Provide the (x, y) coordinate of the cell's center where the given text is located.  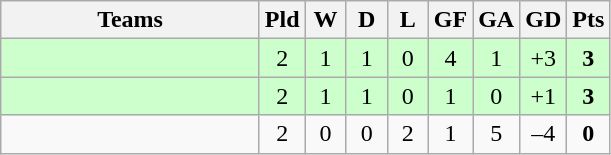
+3 (544, 58)
GD (544, 20)
GA (496, 20)
Pts (588, 20)
W (326, 20)
Pld (282, 20)
–4 (544, 134)
GF (450, 20)
D (366, 20)
L (408, 20)
4 (450, 58)
5 (496, 134)
+1 (544, 96)
Teams (130, 20)
